From the cell containing the given text, extract its center point as [x, y] coordinate. 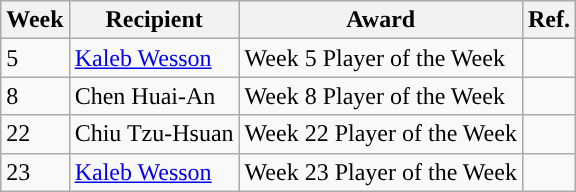
Award [380, 20]
Week 22 Player of the Week [380, 134]
Recipient [154, 20]
Chiu Tzu-Hsuan [154, 134]
Chen Huai-An [154, 96]
Week 23 Player of the Week [380, 172]
8 [35, 96]
5 [35, 58]
Ref. [548, 20]
23 [35, 172]
Week 8 Player of the Week [380, 96]
22 [35, 134]
Week 5 Player of the Week [380, 58]
Week [35, 20]
